Locate the cell with the specified text and output its (X, Y) center coordinate. 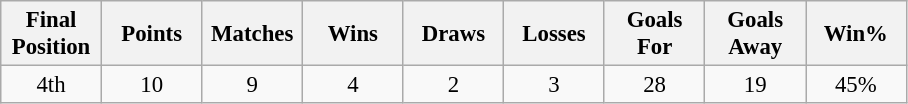
10 (152, 85)
Draws (454, 34)
Points (152, 34)
45% (856, 85)
3 (554, 85)
Wins (354, 34)
Goals Away (756, 34)
2 (454, 85)
9 (252, 85)
Final Position (52, 34)
4th (52, 85)
Losses (554, 34)
Matches (252, 34)
4 (354, 85)
19 (756, 85)
28 (654, 85)
Win% (856, 34)
Goals For (654, 34)
